Determine the (x, y) coordinate at the center of the cell enclosing the given text.  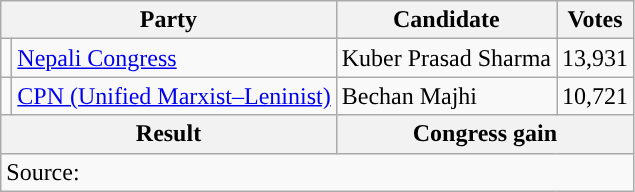
Party (168, 20)
Nepali Congress (174, 58)
Congress gain (484, 134)
10,721 (596, 96)
13,931 (596, 58)
Bechan Majhi (446, 96)
Source: (318, 172)
CPN (Unified Marxist–Leninist) (174, 96)
Kuber Prasad Sharma (446, 58)
Candidate (446, 20)
Result (168, 134)
Votes (596, 20)
